Determine the (X, Y) coordinate at the center of the cell enclosing the given text.  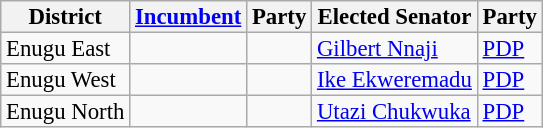
Enugu East (66, 49)
Ike Ekweremadu (395, 80)
Enugu West (66, 80)
District (66, 17)
Utazi Chukwuka (395, 112)
Enugu North (66, 112)
Elected Senator (395, 17)
Gilbert Nnaji (395, 49)
Incumbent (188, 17)
